Scan for the cell matching the given text and deliver its (X, Y) coordinate at center. 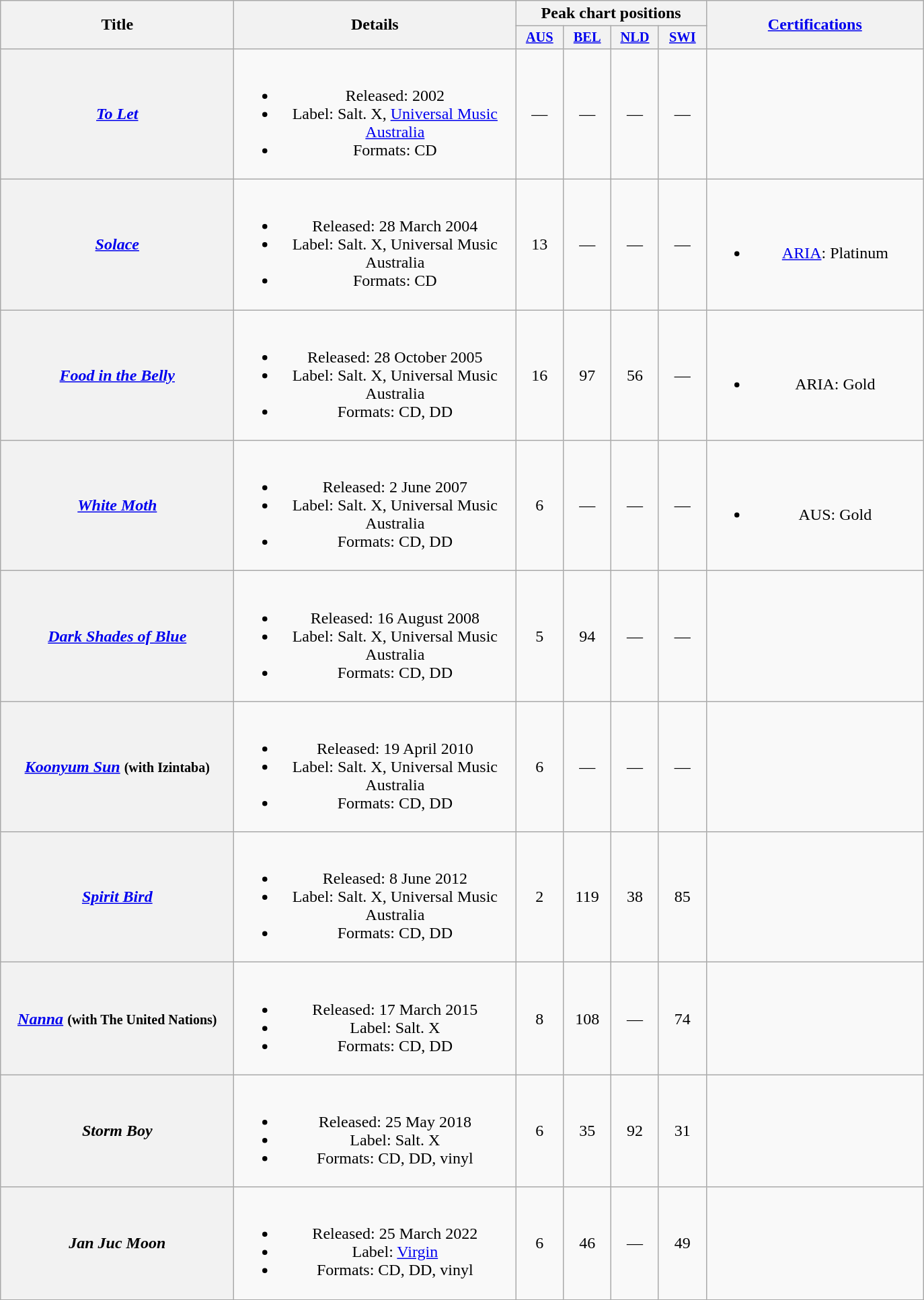
31 (682, 1131)
Released: 19 April 2010Label: Salt. X, Universal Music AustraliaFormats: CD, DD (375, 767)
To Let (117, 114)
Peak chart positions (611, 13)
92 (635, 1131)
8 (539, 1018)
ARIA: Platinum (815, 245)
Title (117, 25)
Nanna (with The United Nations) (117, 1018)
38 (635, 897)
Koonyum Sun (with Izintaba) (117, 767)
5 (539, 636)
Released: 28 October 2005Label: Salt. X, Universal Music AustraliaFormats: CD, DD (375, 375)
46 (588, 1243)
Storm Boy (117, 1131)
SWI (682, 38)
Jan Juc Moon (117, 1243)
Details (375, 25)
NLD (635, 38)
119 (588, 897)
94 (588, 636)
85 (682, 897)
Certifications (815, 25)
BEL (588, 38)
49 (682, 1243)
Spirit Bird (117, 897)
Released: 8 June 2012Label: Salt. X, Universal Music AustraliaFormats: CD, DD (375, 897)
Food in the Belly (117, 375)
74 (682, 1018)
White Moth (117, 506)
AUS: Gold (815, 506)
13 (539, 245)
108 (588, 1018)
Released: 16 August 2008Label: Salt. X, Universal Music AustraliaFormats: CD, DD (375, 636)
AUS (539, 38)
Released: 28 March 2004Label: Salt. X, Universal Music AustraliaFormats: CD (375, 245)
Released: 2002Label: Salt. X, Universal Music AustraliaFormats: CD (375, 114)
2 (539, 897)
Released: 25 May 2018Label: Salt. XFormats: CD, DD, vinyl (375, 1131)
Released: 2 June 2007Label: Salt. X, Universal Music AustraliaFormats: CD, DD (375, 506)
Dark Shades of Blue (117, 636)
56 (635, 375)
Released: 25 March 2022Label: VirginFormats: CD, DD, vinyl (375, 1243)
Released: 17 March 2015Label: Salt. XFormats: CD, DD (375, 1018)
16 (539, 375)
Solace (117, 245)
35 (588, 1131)
ARIA: Gold (815, 375)
97 (588, 375)
